Detect which cell encompasses the target text, then output its [x, y] center coordinate. 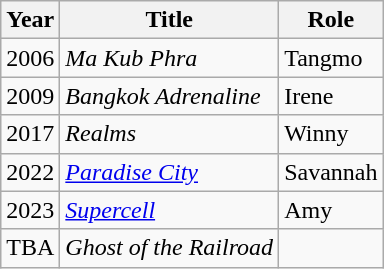
Savannah [331, 172]
Paradise City [170, 172]
Supercell [170, 210]
2017 [30, 134]
Tangmo [331, 58]
Ma Kub Phra [170, 58]
Title [170, 20]
Bangkok Adrenaline [170, 96]
Realms [170, 134]
Ghost of the Railroad [170, 248]
Role [331, 20]
2023 [30, 210]
Winny [331, 134]
2006 [30, 58]
Year [30, 20]
2009 [30, 96]
Irene [331, 96]
TBA [30, 248]
2022 [30, 172]
Amy [331, 210]
